Return the (X, Y) coordinate for the center point of the cell that contains the specified text.  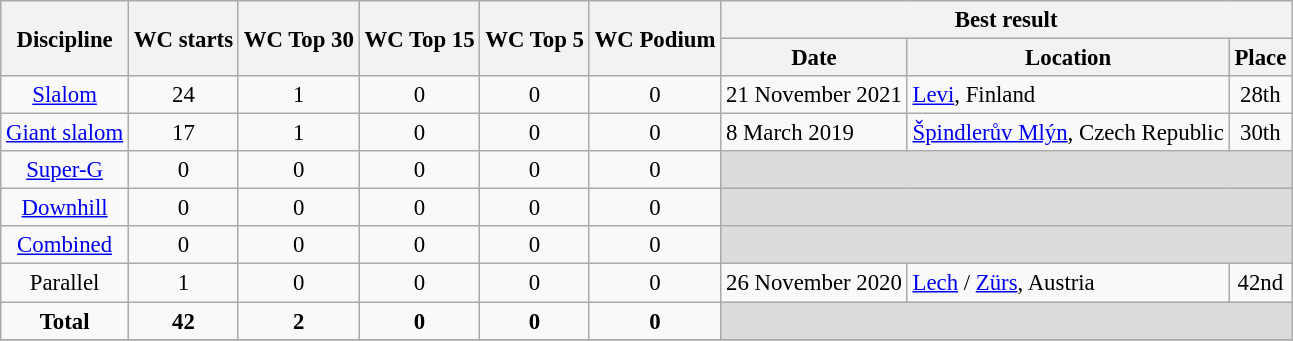
WC Top 15 (420, 38)
Downhill (65, 208)
42 (183, 321)
8 March 2019 (814, 133)
2 (298, 321)
Lech / Zürs, Austria (1068, 283)
28th (1260, 95)
Giant slalom (65, 133)
Špindlerův Mlýn, Czech Republic (1068, 133)
WC Top 5 (534, 38)
Location (1068, 58)
17 (183, 133)
42nd (1260, 283)
Date (814, 58)
21 November 2021 (814, 95)
Total (65, 321)
WC starts (183, 38)
24 (183, 95)
Slalom (65, 95)
Best result (1006, 20)
Levi, Finland (1068, 95)
WC Podium (654, 38)
30th (1260, 133)
Place (1260, 58)
Parallel (65, 283)
Discipline (65, 38)
26 November 2020 (814, 283)
Combined (65, 245)
Super-G (65, 170)
WC Top 30 (298, 38)
